For the text-containing cell, return its midpoint in [X, Y] coordinate format. 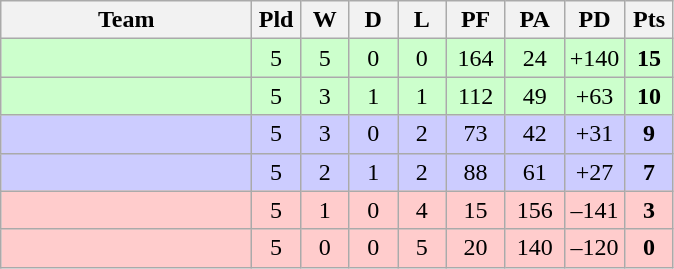
10 [650, 96]
+27 [594, 172]
W [324, 20]
+140 [594, 58]
140 [534, 248]
+31 [594, 134]
4 [422, 210]
L [422, 20]
Pld [276, 20]
156 [534, 210]
Team [126, 20]
+63 [594, 96]
73 [476, 134]
D [374, 20]
–120 [594, 248]
PD [594, 20]
20 [476, 248]
PA [534, 20]
112 [476, 96]
PF [476, 20]
61 [534, 172]
Pts [650, 20]
–141 [594, 210]
88 [476, 172]
24 [534, 58]
9 [650, 134]
7 [650, 172]
42 [534, 134]
49 [534, 96]
164 [476, 58]
